Find where the given text appears and provide that cell's center as [x, y] coordinate. 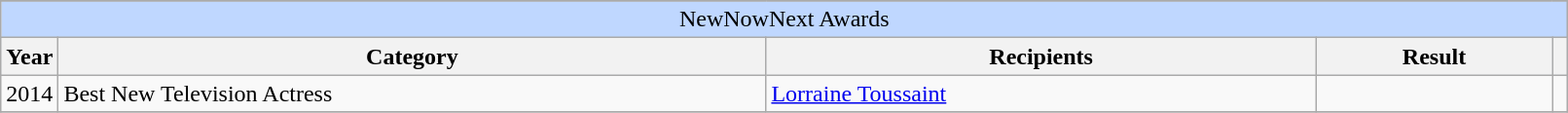
2014 [29, 94]
Recipients [1041, 56]
Result [1434, 56]
NewNowNext Awards [784, 19]
Lorraine Toussaint [1041, 94]
Best New Television Actress [413, 94]
Year [29, 56]
Category [413, 56]
